Provide the [x, y] coordinate of the cell's center where the given text is located.  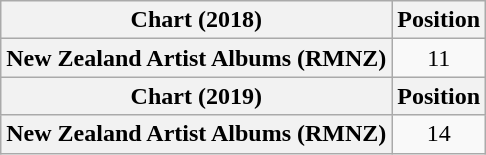
Chart (2018) [196, 20]
11 [439, 58]
Chart (2019) [196, 96]
14 [439, 134]
